Capture the cell that displays the provided text and extract its (X, Y) central coordinate. 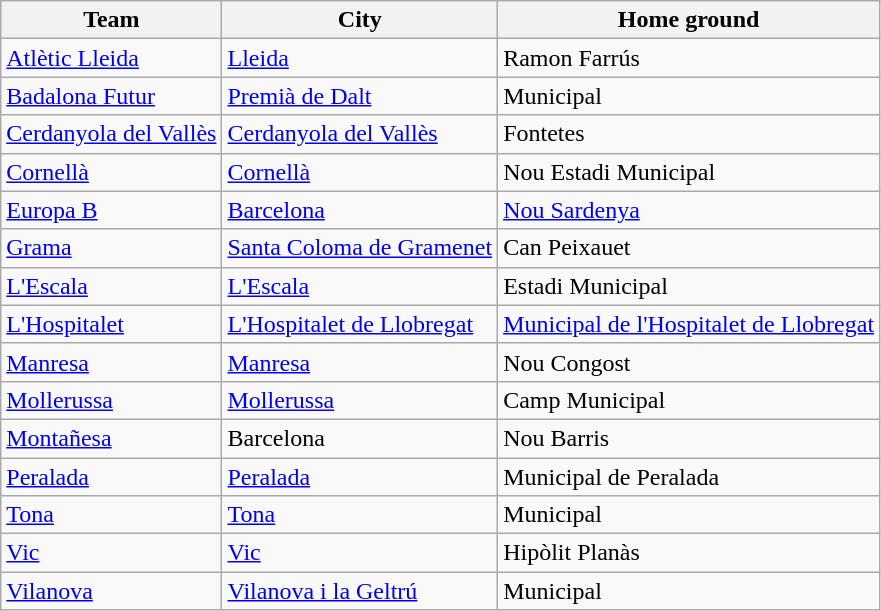
Estadi Municipal (689, 286)
Nou Estadi Municipal (689, 172)
Home ground (689, 20)
Europa B (112, 210)
Premià de Dalt (360, 96)
Badalona Futur (112, 96)
Nou Sardenya (689, 210)
Ramon Farrús (689, 58)
Municipal de l'Hospitalet de Llobregat (689, 324)
Atlètic Lleida (112, 58)
Nou Congost (689, 362)
Nou Barris (689, 438)
City (360, 20)
Municipal de Peralada (689, 477)
Camp Municipal (689, 400)
Vilanova i la Geltrú (360, 591)
Lleida (360, 58)
Can Peixauet (689, 248)
Montañesa (112, 438)
L'Hospitalet (112, 324)
Vilanova (112, 591)
L'Hospitalet de Llobregat (360, 324)
Fontetes (689, 134)
Hipòlit Planàs (689, 553)
Grama (112, 248)
Santa Coloma de Gramenet (360, 248)
Team (112, 20)
